For the text-containing cell, return its midpoint in [X, Y] coordinate format. 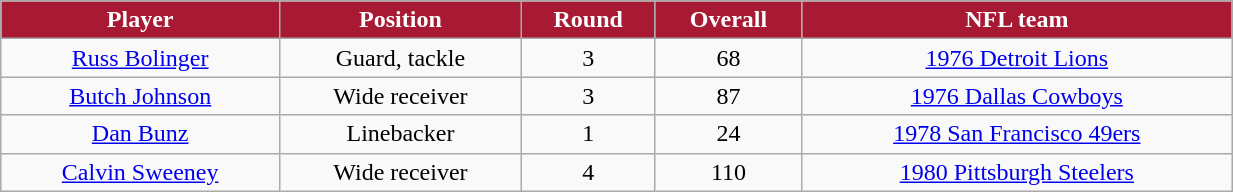
1978 San Francisco 49ers [1017, 134]
Round [588, 20]
Linebacker [401, 134]
Position [401, 20]
68 [728, 58]
110 [728, 172]
Overall [728, 20]
Dan Bunz [140, 134]
Guard, tackle [401, 58]
1976 Dallas Cowboys [1017, 96]
1980 Pittsburgh Steelers [1017, 172]
1 [588, 134]
87 [728, 96]
Calvin Sweeney [140, 172]
Butch Johnson [140, 96]
24 [728, 134]
4 [588, 172]
Russ Bolinger [140, 58]
1976 Detroit Lions [1017, 58]
Player [140, 20]
NFL team [1017, 20]
